Output the [x, y] coordinate of the center of the cell containing the given text.  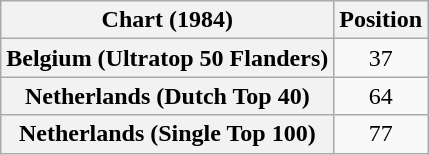
Chart (1984) [168, 20]
Netherlands (Single Top 100) [168, 134]
64 [381, 96]
37 [381, 58]
Position [381, 20]
Belgium (Ultratop 50 Flanders) [168, 58]
77 [381, 134]
Netherlands (Dutch Top 40) [168, 96]
